Find where the given text appears and provide that cell's center as [X, Y] coordinate. 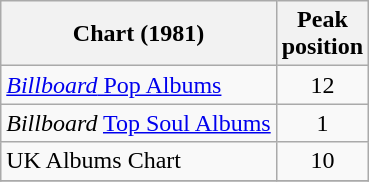
Chart (1981) [138, 34]
10 [322, 161]
UK Albums Chart [138, 161]
Billboard Pop Albums [138, 85]
Peakposition [322, 34]
12 [322, 85]
1 [322, 123]
Billboard Top Soul Albums [138, 123]
